For the text-containing cell, return its midpoint in (x, y) coordinate format. 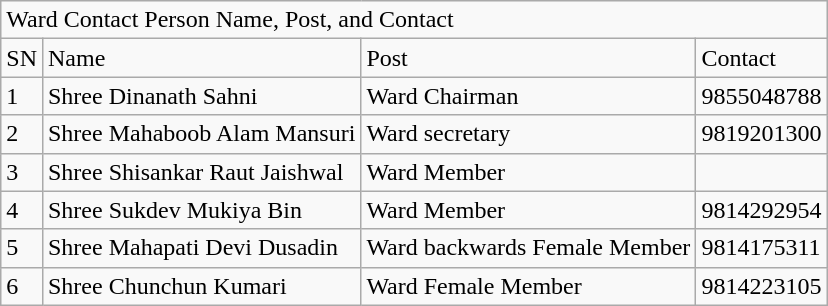
6 (22, 286)
Name (201, 58)
Shree Dinanath Sahni (201, 96)
Shree Chunchun Kumari (201, 286)
Shree Sukdev Mukiya Bin (201, 210)
Ward Contact Person Name, Post, and Contact (414, 20)
Post (528, 58)
Contact (762, 58)
4 (22, 210)
SN (22, 58)
3 (22, 172)
Ward Chairman (528, 96)
2 (22, 134)
5 (22, 248)
Shree Mahaboob Alam Mansuri (201, 134)
9855048788 (762, 96)
Shree Mahapati Devi Dusadin (201, 248)
1 (22, 96)
Ward Female Member (528, 286)
Shree Shisankar Raut Jaishwal (201, 172)
Ward backwards Female Member (528, 248)
9814292954 (762, 210)
9814223105 (762, 286)
9819201300 (762, 134)
9814175311 (762, 248)
Ward secretary (528, 134)
